Detect which cell encompasses the target text, then output its (x, y) center coordinate. 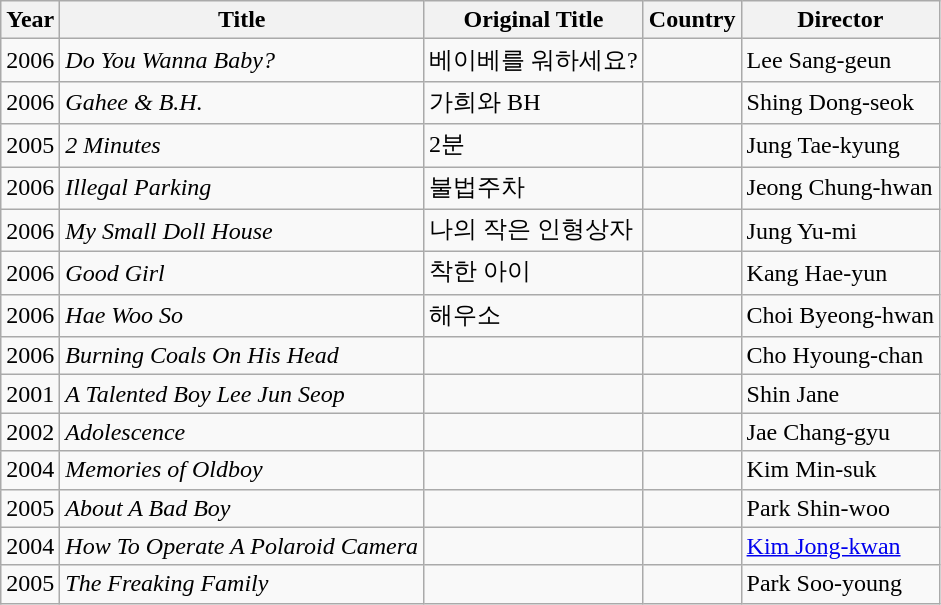
A Talented Boy Lee Jun Seop (242, 394)
Do You Wanna Baby? (242, 60)
Jung Tae-kyung (840, 146)
Hae Woo So (242, 316)
2002 (30, 432)
Illegal Parking (242, 188)
베이베를 워하세요? (534, 60)
Good Girl (242, 274)
My Small Doll House (242, 230)
Jae Chang-gyu (840, 432)
Burning Coals On His Head (242, 356)
Gahee & B.H. (242, 102)
Jeong Chung-hwan (840, 188)
Choi Byeong-hwan (840, 316)
Memories of Oldboy (242, 470)
나의 작은 인형상자 (534, 230)
Original Title (534, 20)
불법주차 (534, 188)
The Freaking Family (242, 584)
Shin Jane (840, 394)
2 Minutes (242, 146)
Director (840, 20)
Park Soo-young (840, 584)
Year (30, 20)
Park Shin-woo (840, 508)
해우소 (534, 316)
Kang Hae-yun (840, 274)
Cho Hyoung-chan (840, 356)
2분 (534, 146)
Lee Sang-geun (840, 60)
Title (242, 20)
About A Bad Boy (242, 508)
2001 (30, 394)
Country (692, 20)
How To Operate A Polaroid Camera (242, 546)
Kim Min-suk (840, 470)
Shing Dong-seok (840, 102)
Adolescence (242, 432)
Jung Yu-mi (840, 230)
가희와 BH (534, 102)
Kim Jong-kwan (840, 546)
착한 아이 (534, 274)
